Return the [x, y] coordinate for the center point of the cell that contains the specified text.  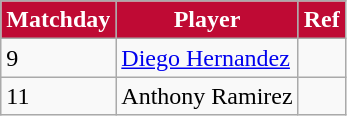
Anthony Ramirez [207, 96]
Ref [322, 20]
Diego Hernandez [207, 58]
Player [207, 20]
9 [58, 58]
11 [58, 96]
Matchday [58, 20]
